Detect which cell encompasses the target text, then output its (x, y) center coordinate. 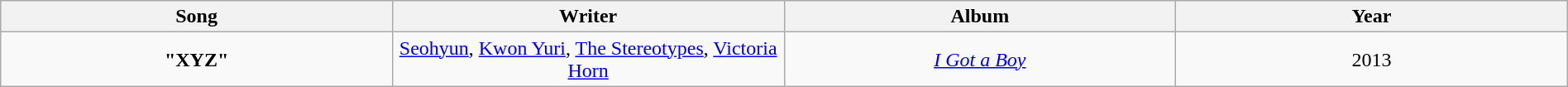
I Got a Boy (980, 60)
Seohyun, Kwon Yuri, The Stereotypes, Victoria Horn (588, 60)
"XYZ" (197, 60)
Year (1372, 17)
2013 (1372, 60)
Writer (588, 17)
Song (197, 17)
Album (980, 17)
